Capture the cell that displays the provided text and extract its [X, Y] central coordinate. 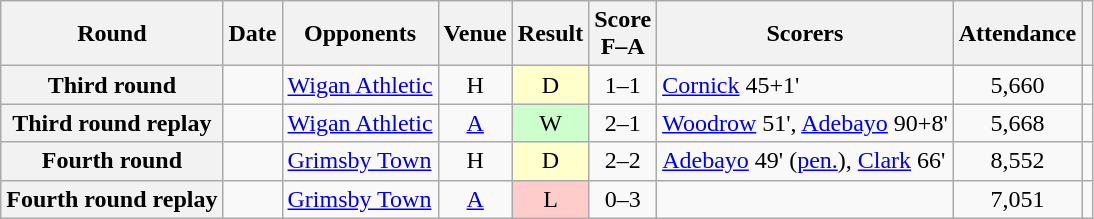
Date [252, 34]
5,660 [1017, 85]
7,051 [1017, 199]
L [550, 199]
Attendance [1017, 34]
Round [112, 34]
1–1 [623, 85]
Cornick 45+1' [806, 85]
Scorers [806, 34]
Third round replay [112, 123]
0–3 [623, 199]
8,552 [1017, 161]
Venue [475, 34]
Result [550, 34]
2–2 [623, 161]
Third round [112, 85]
Adebayo 49' (pen.), Clark 66' [806, 161]
Fourth round [112, 161]
Woodrow 51', Adebayo 90+8' [806, 123]
Fourth round replay [112, 199]
2–1 [623, 123]
W [550, 123]
5,668 [1017, 123]
Opponents [360, 34]
ScoreF–A [623, 34]
